Identify which cell holds the provided text, then report its [X, Y] central coordinate. 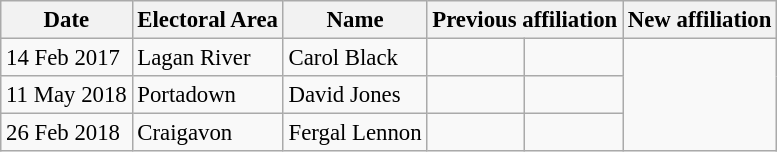
11 May 2018 [66, 95]
David Jones [355, 95]
Electoral Area [208, 20]
New affiliation [699, 20]
Previous affiliation [525, 20]
14 Feb 2017 [66, 58]
Portadown [208, 95]
Carol Black [355, 58]
Date [66, 20]
Craigavon [208, 133]
26 Feb 2018 [66, 133]
Fergal Lennon [355, 133]
Name [355, 20]
Lagan River [208, 58]
